Locate the cell with the specified text and output its [x, y] center coordinate. 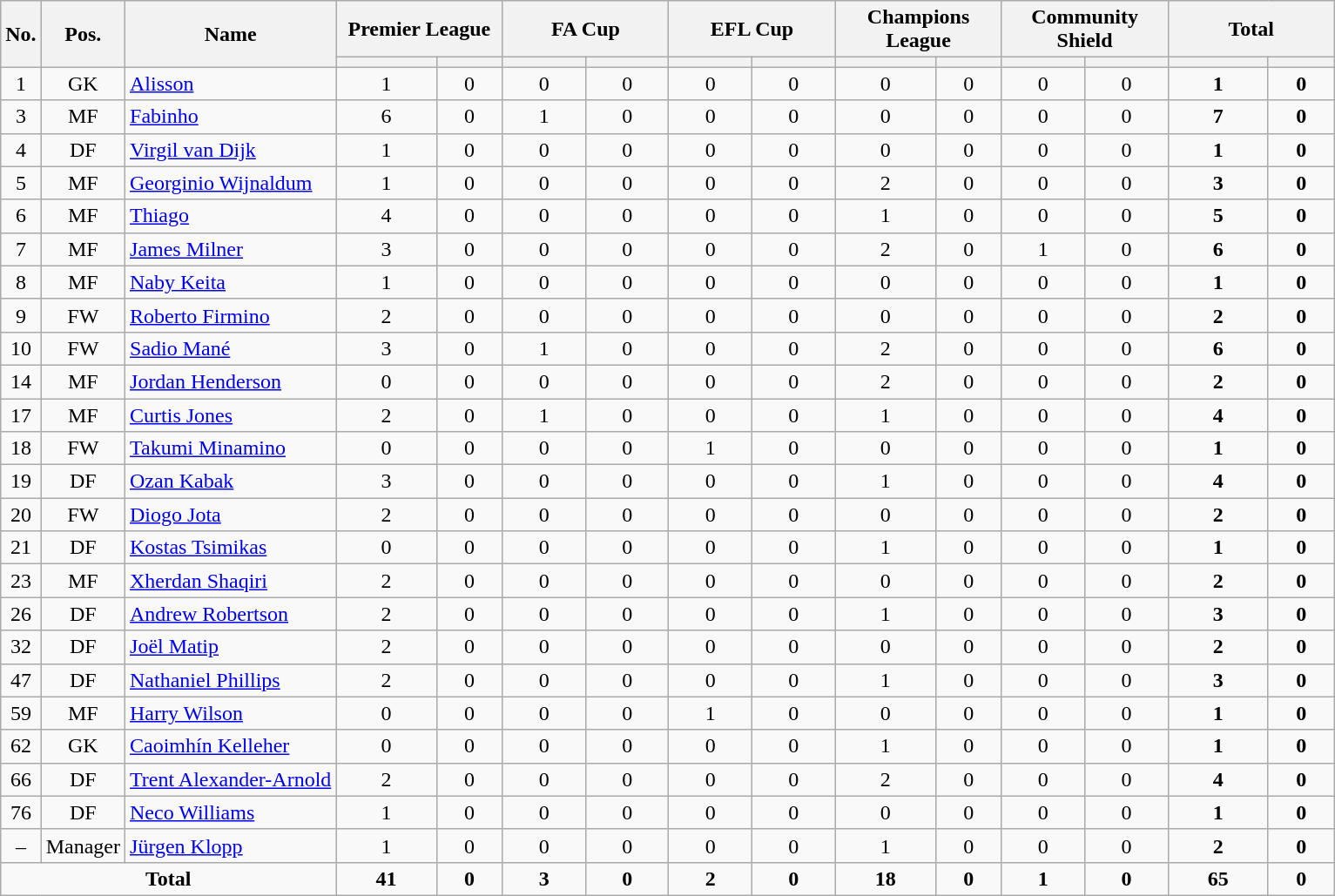
Caoimhín Kelleher [231, 746]
Curtis Jones [231, 415]
Roberto Firmino [231, 315]
Premier League [420, 30]
James Milner [231, 249]
Virgil van Dijk [231, 150]
Nathaniel Phillips [231, 680]
Takumi Minamino [231, 448]
19 [21, 482]
Harry Wilson [231, 713]
59 [21, 713]
8 [21, 282]
14 [21, 381]
Alisson [231, 84]
65 [1217, 879]
32 [21, 647]
FA Cup [585, 30]
66 [21, 779]
76 [21, 812]
10 [21, 348]
Name [231, 34]
17 [21, 415]
Joël Matip [231, 647]
9 [21, 315]
Xherdan Shaqiri [231, 581]
20 [21, 515]
Fabinho [231, 117]
No. [21, 34]
23 [21, 581]
EFL Cup [752, 30]
Champions League [918, 30]
Ozan Kabak [231, 482]
Community Shield [1085, 30]
Sadio Mané [231, 348]
Jürgen Klopp [231, 845]
Georginio Wijnaldum [231, 183]
Thiago [231, 216]
Diogo Jota [231, 515]
Kostas Tsimikas [231, 548]
Neco Williams [231, 812]
Pos. [83, 34]
62 [21, 746]
Trent Alexander-Arnold [231, 779]
21 [21, 548]
26 [21, 614]
Jordan Henderson [231, 381]
Andrew Robertson [231, 614]
41 [387, 879]
– [21, 845]
47 [21, 680]
Manager [83, 845]
Naby Keita [231, 282]
